From the cell containing the given text, extract its center point as [x, y] coordinate. 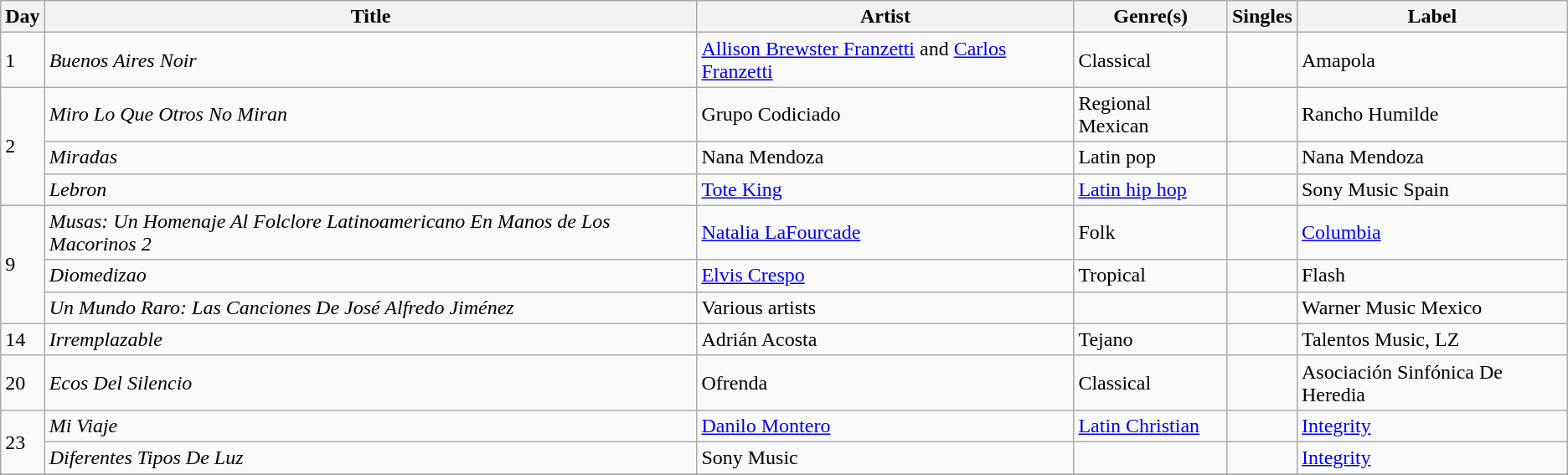
Various artists [885, 307]
Tropical [1151, 276]
Ofrenda [885, 382]
Latin Christian [1151, 426]
Allison Brewster Franzetti and Carlos Franzetti [885, 60]
Buenos Aires Noir [370, 60]
Flash [1432, 276]
Columbia [1432, 233]
Tejano [1151, 339]
9 [23, 265]
Miradas [370, 157]
Latin hip hop [1151, 189]
Genre(s) [1151, 17]
Latin pop [1151, 157]
Talentos Music, LZ [1432, 339]
Lebron [370, 189]
Folk [1151, 233]
Grupo Codiciado [885, 114]
Warner Music Mexico [1432, 307]
Musas: Un Homenaje Al Folclore Latinoamericano En Manos de Los Macorinos 2 [370, 233]
Artist [885, 17]
Sony Music Spain [1432, 189]
2 [23, 146]
Ecos Del Silencio [370, 382]
Adrián Acosta [885, 339]
Day [23, 17]
Label [1432, 17]
Un Mundo Raro: Las Canciones De José Alfredo Jiménez [370, 307]
Irremplazable [370, 339]
Asociación Sinfónica De Heredia [1432, 382]
Miro Lo Que Otros No Miran [370, 114]
23 [23, 441]
Singles [1261, 17]
Elvis Crespo [885, 276]
Natalia LaFourcade [885, 233]
14 [23, 339]
Tote King [885, 189]
Mi Viaje [370, 426]
Sony Music [885, 457]
Regional Mexican [1151, 114]
Title [370, 17]
Diferentes Tipos De Luz [370, 457]
Amapola [1432, 60]
Rancho Humilde [1432, 114]
Danilo Montero [885, 426]
20 [23, 382]
1 [23, 60]
Diomedizao [370, 276]
